Search for the cell housing the specified text and yield its (X, Y) center coordinate. 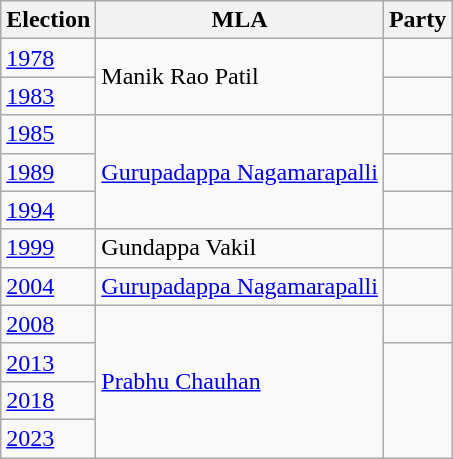
2004 (48, 286)
Manik Rao Patil (240, 77)
Prabhu Chauhan (240, 381)
1983 (48, 96)
2013 (48, 362)
1978 (48, 58)
1999 (48, 248)
1989 (48, 172)
1994 (48, 210)
2008 (48, 324)
Election (48, 20)
2023 (48, 438)
Party (417, 20)
1985 (48, 134)
MLA (240, 20)
Gundappa Vakil (240, 248)
2018 (48, 400)
